Return [X, Y] of the center of cell containing provided text 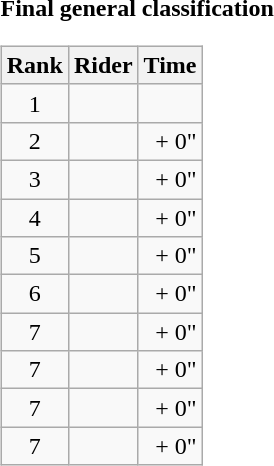
Rank [34, 65]
6 [34, 294]
1 [34, 103]
2 [34, 141]
3 [34, 179]
Time [170, 65]
Rider [103, 65]
5 [34, 256]
4 [34, 217]
